Detect which cell encompasses the target text, then output its (x, y) center coordinate. 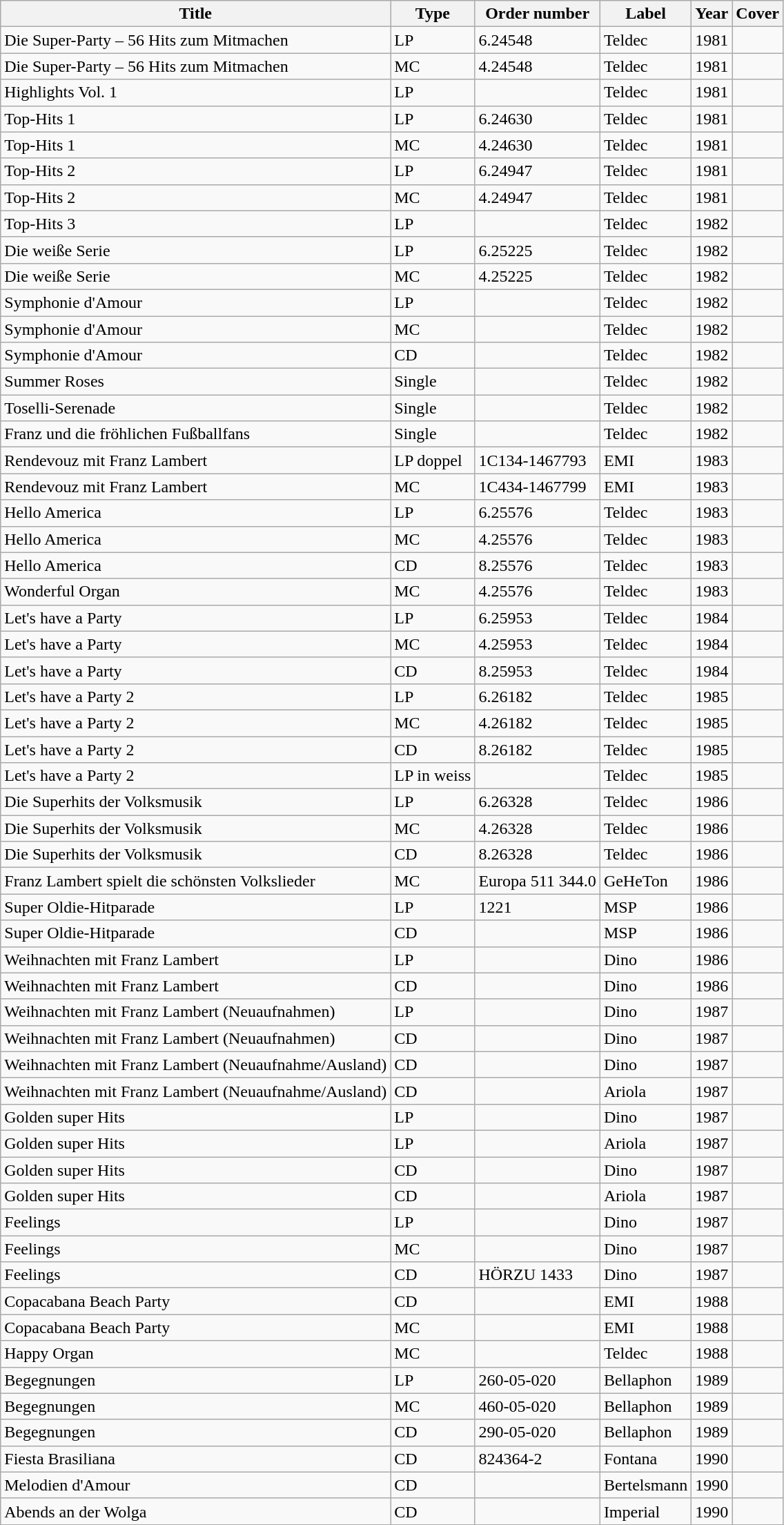
Happy Organ (196, 1354)
6.24548 (537, 40)
LP doppel (433, 460)
8.25953 (537, 670)
Abends an der Wolga (196, 1511)
4.24630 (537, 145)
Summer Roses (196, 382)
Title (196, 14)
6.25576 (537, 513)
Imperial (645, 1511)
6.24630 (537, 119)
824364-2 (537, 1459)
8.25576 (537, 565)
Cover (758, 14)
460-05-020 (537, 1406)
260-05-020 (537, 1380)
Fontana (645, 1459)
4.25225 (537, 276)
Fiesta Brasiliana (196, 1459)
Wonderful Organ (196, 592)
4.26182 (537, 723)
Top-Hits 3 (196, 224)
LP in weiss (433, 776)
8.26328 (537, 855)
4.26328 (537, 828)
6.26328 (537, 802)
Highlights Vol. 1 (196, 93)
Type (433, 14)
1C434-1467799 (537, 487)
Franz Lambert spielt die schönsten Volkslieder (196, 881)
4.25953 (537, 644)
6.24947 (537, 171)
8.26182 (537, 749)
Order number (537, 14)
6.25225 (537, 250)
Europa 511 344.0 (537, 881)
1221 (537, 907)
290-05-020 (537, 1432)
1C134-1467793 (537, 460)
HÖRZU 1433 (537, 1275)
4.24548 (537, 66)
Franz und die fröhlichen Fußballfans (196, 434)
Year (712, 14)
6.25953 (537, 618)
Toselli-Serenade (196, 408)
4.24947 (537, 197)
6.26182 (537, 697)
Melodien d'Amour (196, 1485)
Bertelsmann (645, 1485)
GeHeTon (645, 881)
Label (645, 14)
